Determine the [X, Y] coordinate at the center of the cell enclosing the given text.  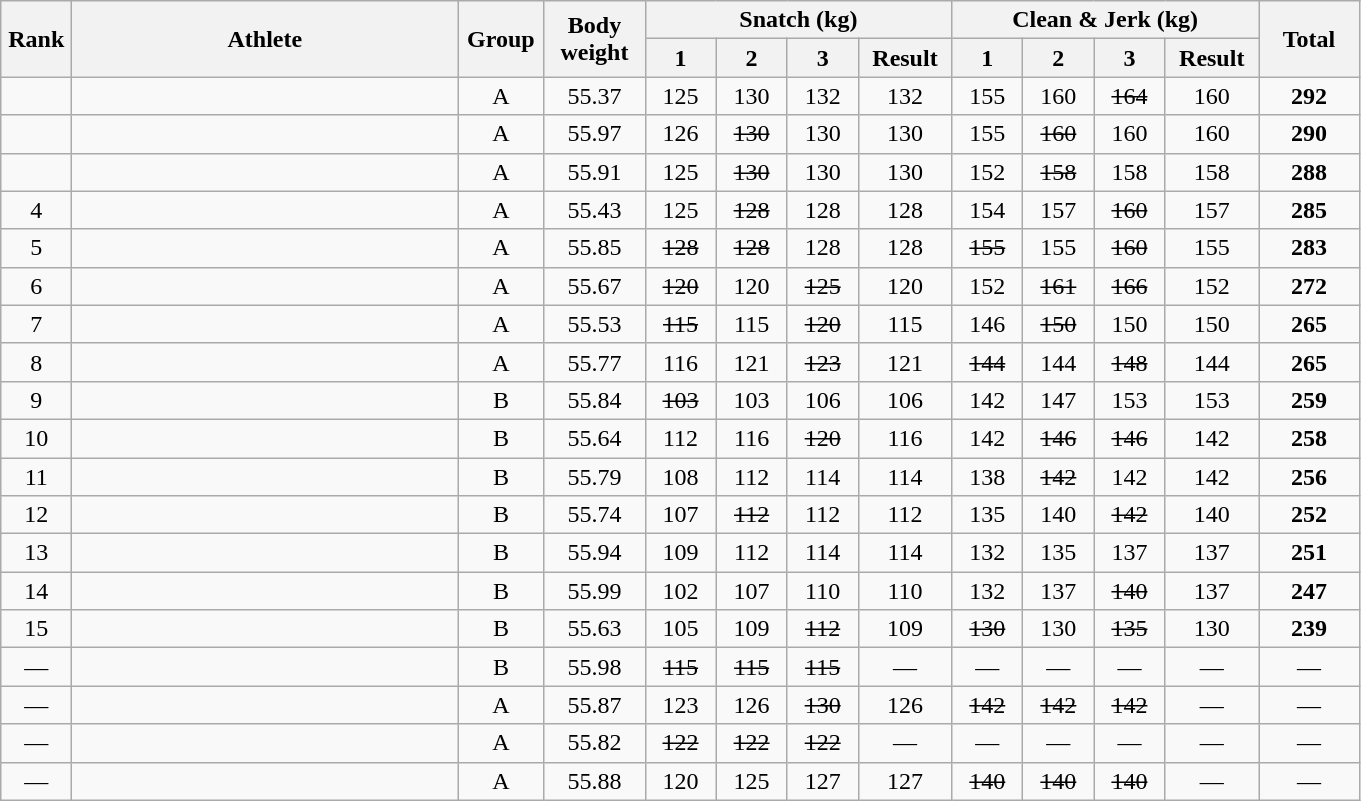
102 [680, 591]
148 [1130, 362]
288 [1308, 172]
9 [36, 400]
Group [501, 39]
272 [1308, 286]
258 [1308, 438]
256 [1308, 477]
Clean & Jerk (kg) [1106, 20]
55.99 [594, 591]
247 [1308, 591]
55.77 [594, 362]
Total [1308, 39]
55.91 [594, 172]
Athlete [265, 39]
55.82 [594, 743]
8 [36, 362]
290 [1308, 134]
12 [36, 515]
164 [1130, 96]
7 [36, 324]
154 [988, 210]
14 [36, 591]
55.67 [594, 286]
55.64 [594, 438]
55.79 [594, 477]
Snatch (kg) [798, 20]
Rank [36, 39]
105 [680, 629]
285 [1308, 210]
4 [36, 210]
Body weight [594, 39]
55.74 [594, 515]
292 [1308, 96]
161 [1058, 286]
147 [1058, 400]
13 [36, 553]
11 [36, 477]
10 [36, 438]
259 [1308, 400]
55.84 [594, 400]
55.63 [594, 629]
15 [36, 629]
6 [36, 286]
166 [1130, 286]
239 [1308, 629]
283 [1308, 248]
252 [1308, 515]
251 [1308, 553]
55.37 [594, 96]
55.88 [594, 781]
55.97 [594, 134]
55.87 [594, 705]
55.85 [594, 248]
55.98 [594, 667]
138 [988, 477]
5 [36, 248]
55.94 [594, 553]
55.43 [594, 210]
55.53 [594, 324]
108 [680, 477]
